Find where the given text appears and provide that cell's center as [x, y] coordinate. 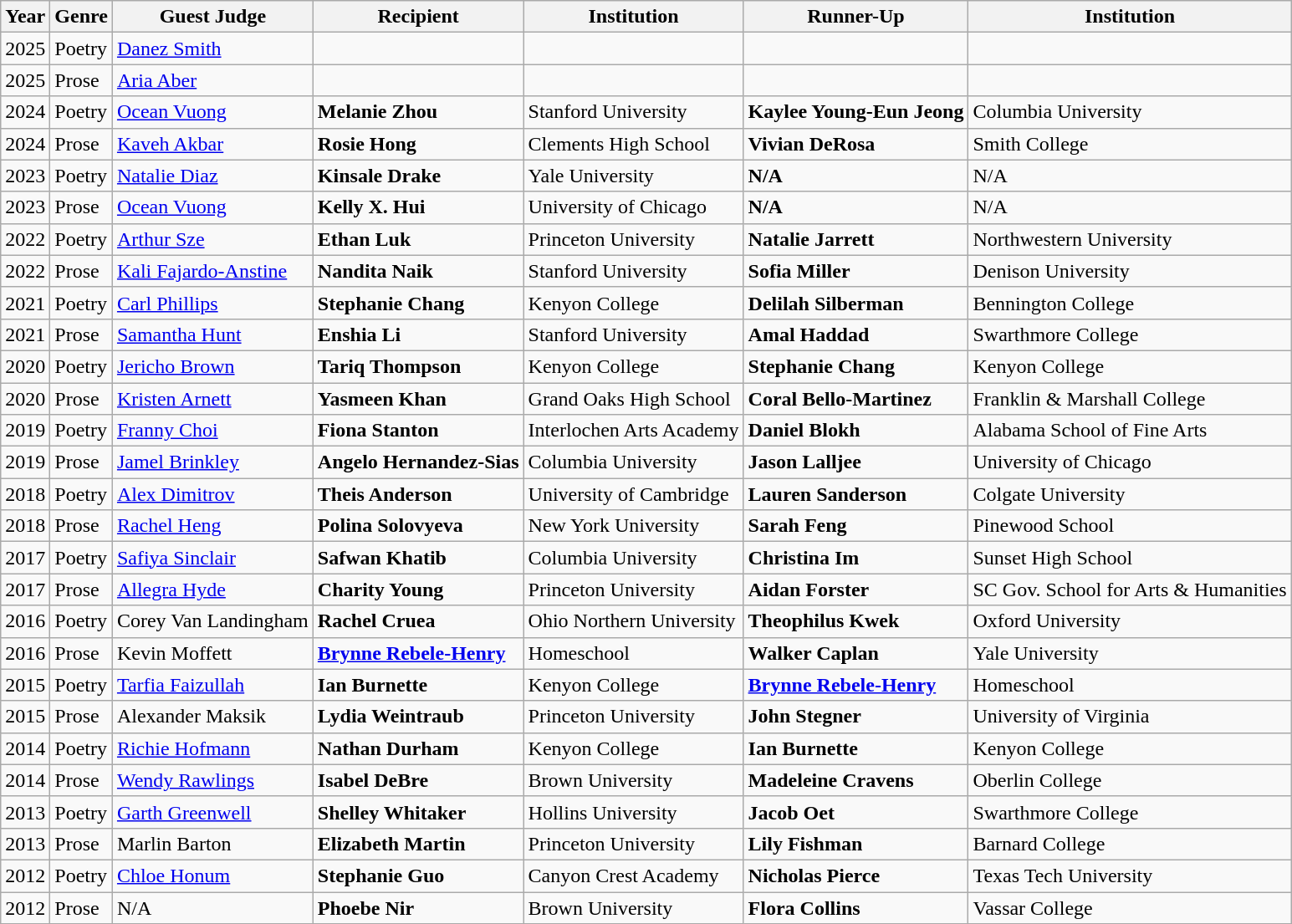
Melanie Zhou [418, 112]
Marlin Barton [212, 844]
Lauren Sanderson [856, 494]
Denison University [1130, 271]
Kinsale Drake [418, 176]
Alexander Maksik [212, 717]
Aria Aber [212, 80]
New York University [634, 526]
Kelly X. Hui [418, 207]
Jason Lalljee [856, 462]
Daniel Blokh [856, 431]
Nicholas Pierce [856, 876]
Samantha Hunt [212, 334]
Coral Bello-Martinez [856, 399]
Texas Tech University [1130, 876]
Wendy Rawlings [212, 780]
Ohio Northern University [634, 621]
Alabama School of Fine Arts [1130, 431]
Delilah Silberman [856, 303]
Rachel Cruea [418, 621]
Jamel Brinkley [212, 462]
Northwestern University [1130, 239]
Phoebe Nir [418, 907]
Sarah Feng [856, 526]
Amal Haddad [856, 334]
Fiona Stanton [418, 431]
Garth Greenwell [212, 812]
Christina Im [856, 558]
SC Gov. School for Arts & Humanities [1130, 590]
Sofia Miller [856, 271]
Tarfia Faizullah [212, 685]
Yasmeen Khan [418, 399]
Angelo Hernandez-Sias [418, 462]
Nathan Durham [418, 748]
Walker Caplan [856, 653]
Polina Solovyeva [418, 526]
Richie Hofmann [212, 748]
Smith College [1130, 144]
Year [25, 17]
Natalie Diaz [212, 176]
Safiya Sinclair [212, 558]
Safwan Khatib [418, 558]
Pinewood School [1130, 526]
Corey Van Landingham [212, 621]
Ethan Luk [418, 239]
Rachel Heng [212, 526]
Colgate University [1130, 494]
Alex Dimitrov [212, 494]
Guest Judge [212, 17]
Oxford University [1130, 621]
Theis Anderson [418, 494]
Barnard College [1130, 844]
Jacob Oet [856, 812]
Lydia Weintraub [418, 717]
Elizabeth Martin [418, 844]
Arthur Sze [212, 239]
Interlochen Arts Academy [634, 431]
Kali Fajardo-Anstine [212, 271]
Bennington College [1130, 303]
Theophilus Kwek [856, 621]
Jericho Brown [212, 366]
Tariq Thompson [418, 366]
Vivian DeRosa [856, 144]
Canyon Crest Academy [634, 876]
University of Virginia [1130, 717]
Allegra Hyde [212, 590]
Stephanie Guo [418, 876]
Genre [82, 17]
Grand Oaks High School [634, 399]
John Stegner [856, 717]
Kaveh Akbar [212, 144]
Enshia Li [418, 334]
Madeleine Cravens [856, 780]
Hollins University [634, 812]
Franny Choi [212, 431]
Runner-Up [856, 17]
Aidan Forster [856, 590]
Kevin Moffett [212, 653]
Charity Young [418, 590]
Vassar College [1130, 907]
Rosie Hong [418, 144]
Kristen Arnett [212, 399]
Isabel DeBre [418, 780]
Natalie Jarrett [856, 239]
Flora Collins [856, 907]
Carl Phillips [212, 303]
University of Cambridge [634, 494]
Nandita Naik [418, 271]
Recipient [418, 17]
Sunset High School [1130, 558]
Danez Smith [212, 48]
Shelley Whitaker [418, 812]
Oberlin College [1130, 780]
Kaylee Young-Eun Jeong [856, 112]
Lily Fishman [856, 844]
Chloe Honum [212, 876]
Franklin & Marshall College [1130, 399]
Clements High School [634, 144]
